Extract the (x, y) coordinate from the center of the cell holding the provided text.  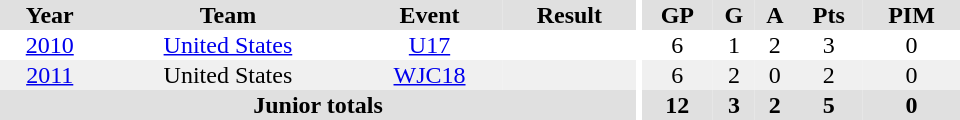
2010 (50, 45)
1 (734, 45)
A (775, 15)
5 (829, 105)
PIM (912, 15)
12 (678, 105)
Result (570, 15)
2011 (50, 75)
Event (429, 15)
GP (678, 15)
Junior totals (318, 105)
U17 (429, 45)
Year (50, 15)
G (734, 15)
Team (228, 15)
Pts (829, 15)
WJC18 (429, 75)
